Provide the (X, Y) coordinate of the cell's center where the given text is located.  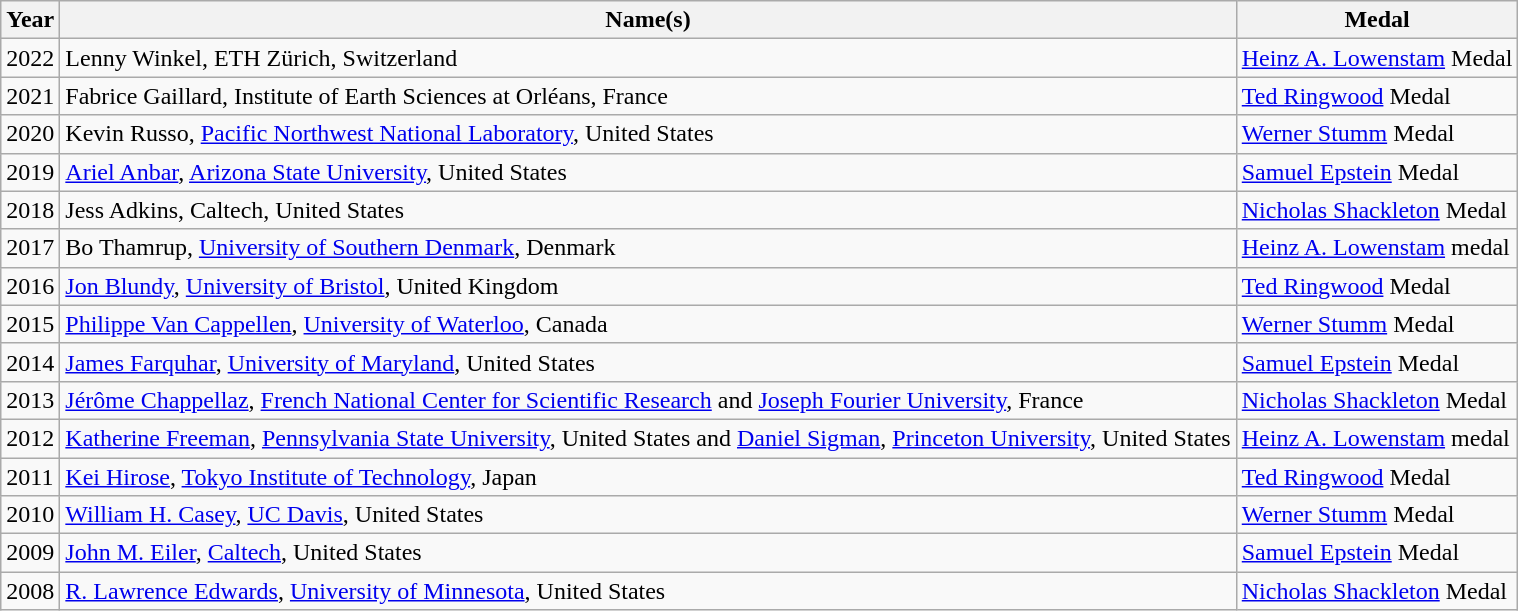
Katherine Freeman, Pennsylvania State University, United States and Daniel Sigman, Princeton University, United States (648, 438)
2016 (30, 286)
2017 (30, 248)
Kei Hirose, Tokyo Institute of Technology, Japan (648, 477)
Heinz A. Lowenstam Medal (1377, 58)
2020 (30, 134)
2013 (30, 400)
Year (30, 20)
Jérôme Chappellaz, French National Center for Scientific Research and Joseph Fourier University, France (648, 400)
Name(s) (648, 20)
2015 (30, 324)
2019 (30, 172)
Kevin Russo, Pacific Northwest National Laboratory, United States (648, 134)
Philippe Van Cappellen, University of Waterloo, Canada (648, 324)
2021 (30, 96)
William H. Casey, UC Davis, United States (648, 515)
Jess Adkins, Caltech, United States (648, 210)
James Farquhar, University of Maryland, United States (648, 362)
Bo Thamrup, University of Southern Denmark, Denmark (648, 248)
John M. Eiler, Caltech, United States (648, 553)
2010 (30, 515)
2011 (30, 477)
2012 (30, 438)
2014 (30, 362)
2018 (30, 210)
R. Lawrence Edwards, University of Minnesota, United States (648, 591)
Jon Blundy, University of Bristol, United Kingdom (648, 286)
Fabrice Gaillard, Institute of Earth Sciences at Orléans, France (648, 96)
2022 (30, 58)
2009 (30, 553)
Ariel Anbar, Arizona State University, United States (648, 172)
2008 (30, 591)
Medal (1377, 20)
Lenny Winkel, ETH Zürich, Switzerland (648, 58)
